Determine the (x, y) coordinate at the center of the cell enclosing the given text.  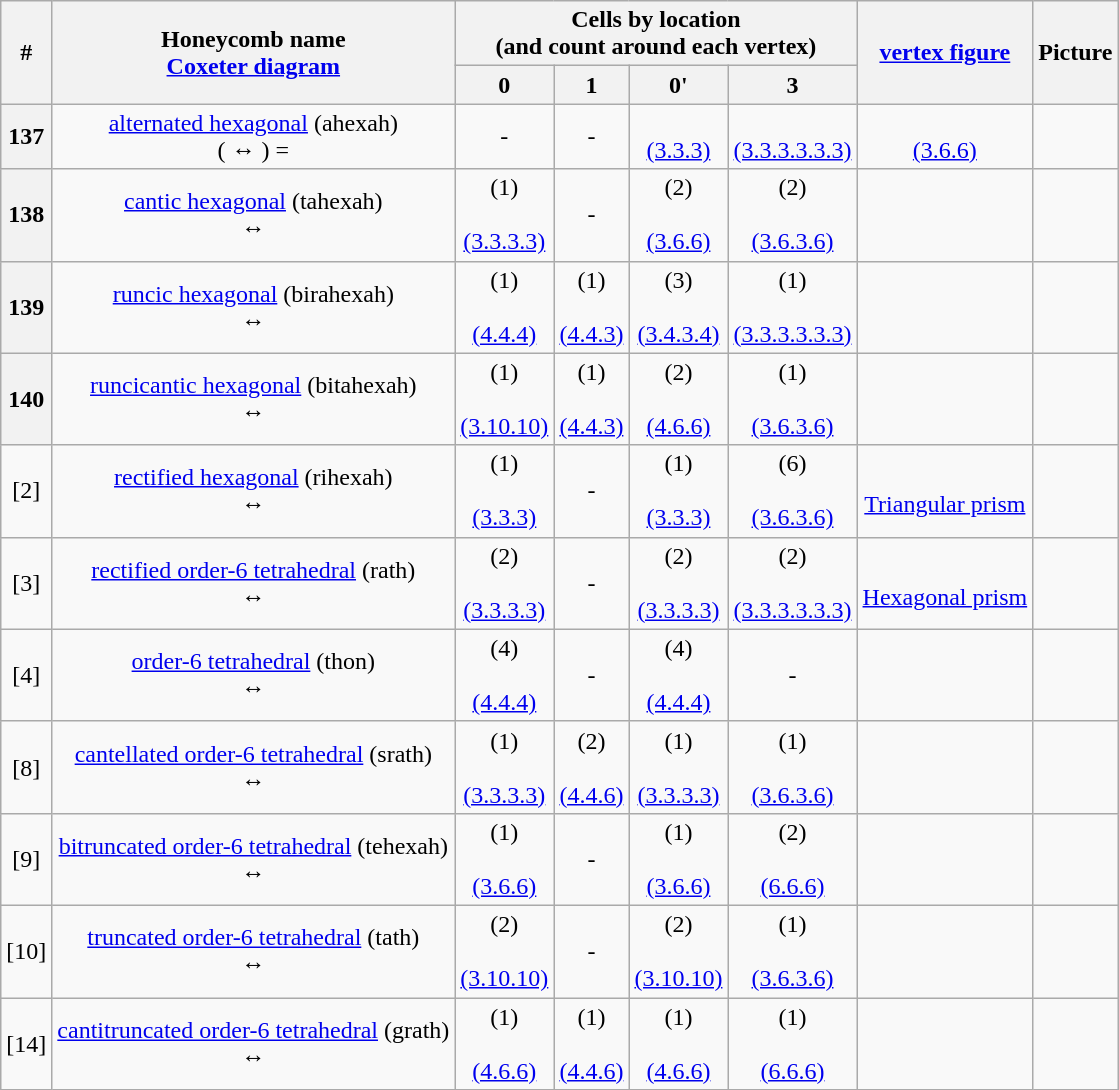
Triangular prism (945, 491)
[8] (26, 767)
(3)(3.4.3.4) (678, 307)
137 (26, 136)
Hexagonal prism (945, 583)
runcic hexagonal (birahexah) ↔ (254, 307)
rectified order-6 tetrahedral (rath) ↔ (254, 583)
(1)(4.4.6) (592, 1044)
Honeycomb nameCoxeter diagram (254, 52)
order-6 tetrahedral (thon) ↔ (254, 675)
140 (26, 399)
3 (792, 85)
(1)(3.10.10) (504, 399)
cantellated order-6 tetrahedral (srath) ↔ (254, 767)
[9] (26, 859)
(3.6.6) (945, 136)
runcicantic hexagonal (bitahexah) ↔ (254, 399)
[4] (26, 675)
(3.3.3.3.3.3) (792, 136)
# (26, 52)
rectified hexagonal (rihexah) ↔ (254, 491)
(3.3.3) (678, 136)
0 (504, 85)
[2] (26, 491)
(2)(6.6.6) (792, 859)
138 (26, 215)
Cells by location(and count around each vertex) (656, 34)
(1)(3.3.3.3.3.3) (792, 307)
(1)(4.4.4) (504, 307)
(2)(3.6.6) (678, 215)
alternated hexagonal (ahexah)( ↔ ) = (254, 136)
[14] (26, 1044)
truncated order-6 tetrahedral (tath) ↔ (254, 951)
(2)(3.3.3.3.3.3) (792, 583)
(1)(6.6.6) (792, 1044)
vertex figure (945, 52)
[3] (26, 583)
1 (592, 85)
Picture (1076, 52)
139 (26, 307)
(2)(4.6.6) (678, 399)
bitruncated order-6 tetrahedral (tehexah) ↔ (254, 859)
[10] (26, 951)
cantitruncated order-6 tetrahedral (grath) ↔ (254, 1044)
cantic hexagonal (tahexah) ↔ (254, 215)
(2)(4.4.6) (592, 767)
(2)(3.6.3.6) (792, 215)
0' (678, 85)
(6)(3.6.3.6) (792, 491)
